Scan for the cell matching the given text and deliver its [x, y] coordinate at center. 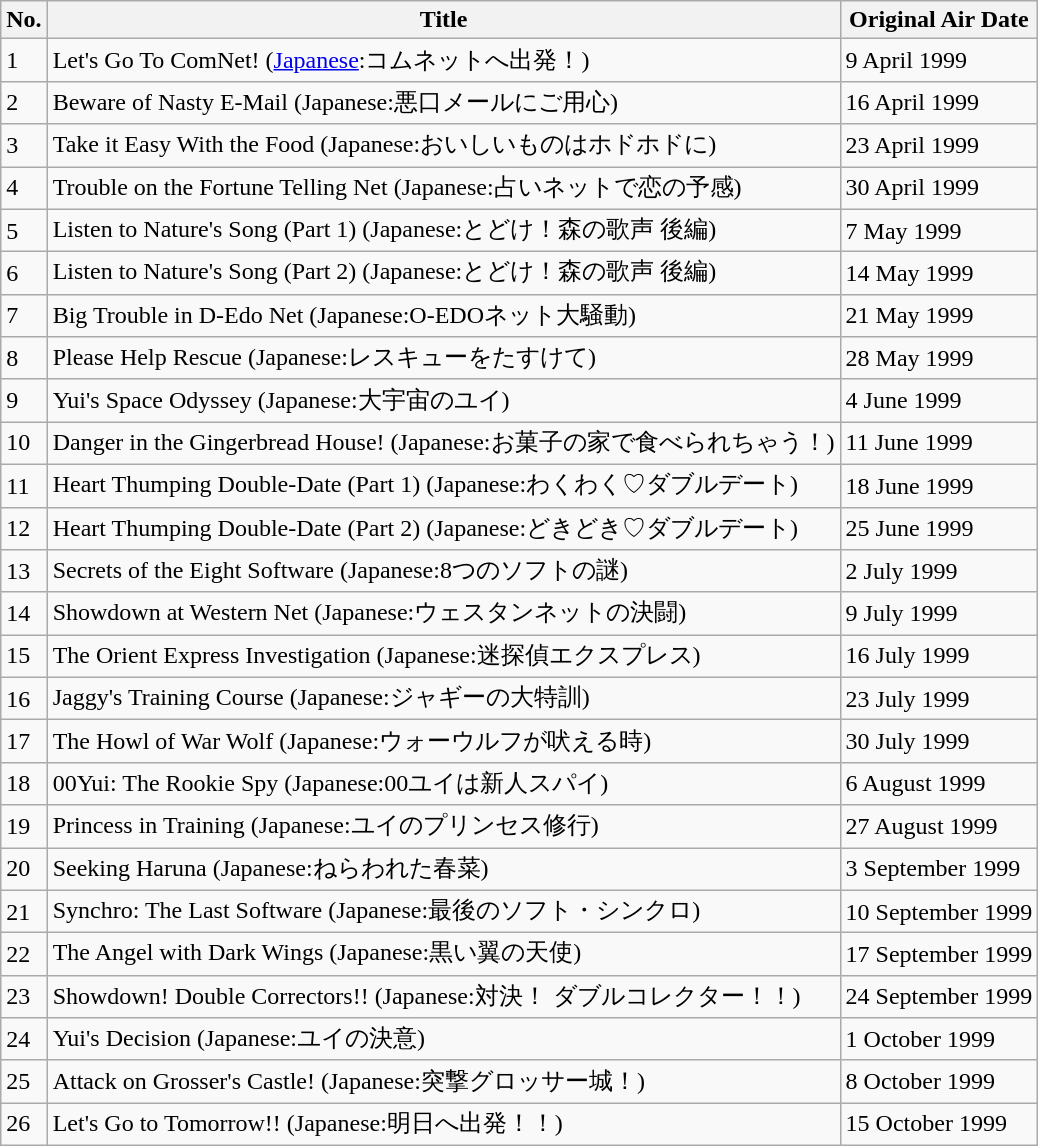
18 [24, 784]
Jaggy's Training Course (Japanese:ジャギーの大特訓) [444, 698]
Take it Easy With the Food (Japanese:おいしいものはホドホドに) [444, 146]
11 [24, 486]
Yui's Space Odyssey (Japanese:大宇宙のユイ) [444, 400]
2 July 1999 [939, 572]
Yui's Decision (Japanese:ユイの決意) [444, 1040]
23 April 1999 [939, 146]
The Howl of War Wolf (Japanese:ウォーウルフが吠える時) [444, 742]
7 May 1999 [939, 230]
16 July 1999 [939, 656]
4 June 1999 [939, 400]
7 [24, 316]
30 July 1999 [939, 742]
Attack on Grosser's Castle! (Japanese:突撃グロッサー城！) [444, 1082]
10 [24, 444]
24 September 1999 [939, 996]
Danger in the Gingerbread House! (Japanese:お菓子の家で食べられちゃう！) [444, 444]
22 [24, 954]
The Angel with Dark Wings (Japanese:黒い翼の天使) [444, 954]
14 May 1999 [939, 274]
9 April 1999 [939, 60]
Original Air Date [939, 20]
20 [24, 870]
Secrets of the Eight Software (Japanese:8つのソフトの謎) [444, 572]
14 [24, 614]
21 May 1999 [939, 316]
13 [24, 572]
Heart Thumping Double-Date (Part 2) (Japanese:どきどき♡ダブルデート) [444, 528]
6 August 1999 [939, 784]
Showdown! Double Correctors!! (Japanese:対決！ ダブルコレクター！！) [444, 996]
15 October 1999 [939, 1124]
Princess in Training (Japanese:ユイのプリンセス修行) [444, 826]
18 June 1999 [939, 486]
21 [24, 912]
3 [24, 146]
9 [24, 400]
Let's Go to Tomorrow!! (Japanese:明日へ出発！！) [444, 1124]
1 [24, 60]
23 [24, 996]
3 September 1999 [939, 870]
Showdown at Western Net (Japanese:ウェスタンネットの決闘) [444, 614]
1 October 1999 [939, 1040]
27 August 1999 [939, 826]
12 [24, 528]
Trouble on the Fortune Telling Net (Japanese:占いネットで恋の予感) [444, 188]
25 [24, 1082]
Listen to Nature's Song (Part 1) (Japanese:とどけ！森の歌声 後編) [444, 230]
Heart Thumping Double-Date (Part 1) (Japanese:わくわく♡ダブルデート) [444, 486]
25 June 1999 [939, 528]
4 [24, 188]
8 October 1999 [939, 1082]
No. [24, 20]
Title [444, 20]
Synchro: The Last Software (Japanese:最後のソフト・シンクロ) [444, 912]
19 [24, 826]
11 June 1999 [939, 444]
17 [24, 742]
23 July 1999 [939, 698]
28 May 1999 [939, 358]
00Yui: The Rookie Spy (Japanese:00ユイは新人スパイ) [444, 784]
30 April 1999 [939, 188]
9 July 1999 [939, 614]
24 [24, 1040]
10 September 1999 [939, 912]
17 September 1999 [939, 954]
Listen to Nature's Song (Part 2) (Japanese:とどけ！森の歌声 後編) [444, 274]
Big Trouble in D-Edo Net (Japanese:O-EDOネット大騒動) [444, 316]
Beware of Nasty E-Mail (Japanese:悪口メールにご用心) [444, 102]
Seeking Haruna (Japanese:ねらわれた春菜) [444, 870]
2 [24, 102]
The Orient Express Investigation (Japanese:迷探偵エクスプレス) [444, 656]
16 [24, 698]
8 [24, 358]
6 [24, 274]
5 [24, 230]
16 April 1999 [939, 102]
Please Help Rescue (Japanese:レスキューをたすけて) [444, 358]
15 [24, 656]
Let's Go To ComNet! (Japanese:コムネットへ出発！) [444, 60]
26 [24, 1124]
